Determine the (X, Y) coordinate at the center of the cell enclosing the given text.  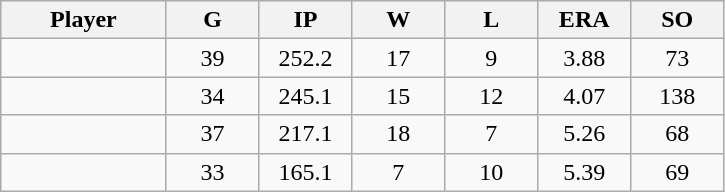
73 (678, 58)
Player (84, 20)
ERA (584, 20)
39 (212, 58)
18 (398, 134)
IP (306, 20)
W (398, 20)
G (212, 20)
4.07 (584, 96)
165.1 (306, 172)
L (492, 20)
217.1 (306, 134)
37 (212, 134)
5.39 (584, 172)
34 (212, 96)
138 (678, 96)
17 (398, 58)
SO (678, 20)
5.26 (584, 134)
3.88 (584, 58)
15 (398, 96)
33 (212, 172)
12 (492, 96)
245.1 (306, 96)
9 (492, 58)
252.2 (306, 58)
10 (492, 172)
69 (678, 172)
68 (678, 134)
